Provide the [x, y] coordinate of the cell's center where the given text is located.  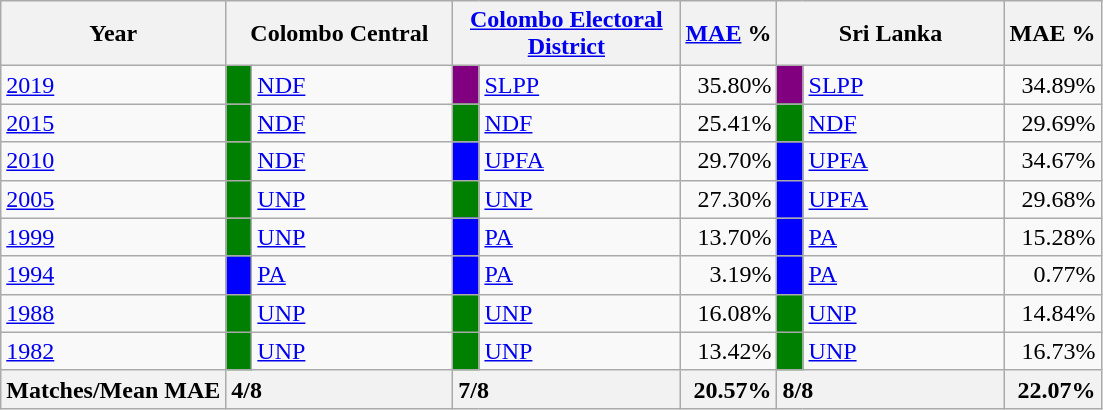
2015 [114, 123]
1994 [114, 275]
1988 [114, 313]
2005 [114, 199]
27.30% [728, 199]
22.07% [1052, 389]
Matches/Mean MAE [114, 389]
34.67% [1052, 161]
2010 [114, 161]
35.80% [728, 85]
29.68% [1052, 199]
Colombo Central [340, 34]
13.42% [728, 351]
1982 [114, 351]
7/8 [566, 389]
16.08% [728, 313]
16.73% [1052, 351]
8/8 [890, 389]
15.28% [1052, 237]
34.89% [1052, 85]
Colombo Electoral District [566, 34]
Year [114, 34]
3.19% [728, 275]
14.84% [1052, 313]
29.70% [728, 161]
0.77% [1052, 275]
13.70% [728, 237]
4/8 [340, 389]
25.41% [728, 123]
2019 [114, 85]
20.57% [728, 389]
29.69% [1052, 123]
Sri Lanka [890, 34]
1999 [114, 237]
